Extract the [x, y] coordinate from the center of the cell holding the provided text.  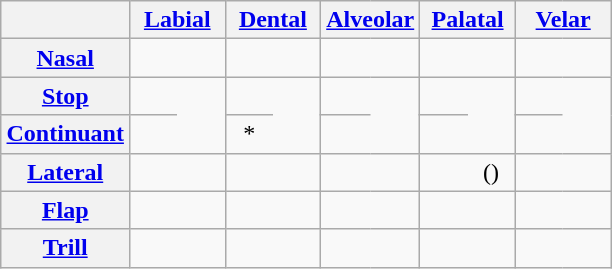
Continuant [65, 134]
Flap [65, 210]
Velar [563, 20]
Stop [65, 96]
Nasal [65, 58]
Alveolar [370, 20]
Labial [177, 20]
* [249, 134]
Dental [273, 20]
Trill [65, 248]
() [492, 172]
Palatal [468, 20]
Lateral [65, 172]
